Scan for the cell matching the given text and deliver its (x, y) coordinate at center. 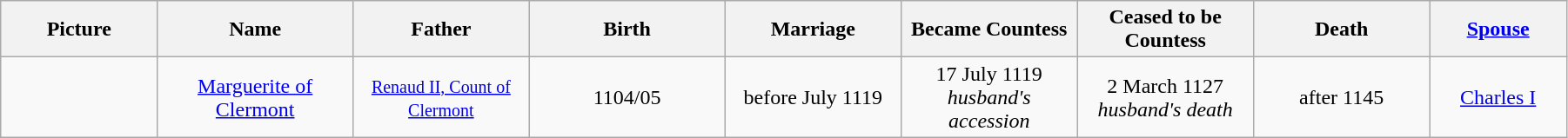
Father (441, 30)
Name (256, 30)
Marguerite of Clermont (256, 97)
Spouse (1498, 30)
Charles I (1498, 97)
Picture (79, 30)
Birth (627, 30)
Death (1341, 30)
after 1145 (1341, 97)
before July 1119 (813, 97)
1104/05 (627, 97)
17 July 1119husband's accession (989, 97)
Renaud II, Count of Clermont (441, 97)
Became Countess (989, 30)
Ceased to be Countess (1165, 30)
Marriage (813, 30)
2 March 1127husband's death (1165, 97)
